From the cell containing the given text, extract its center point as [X, Y] coordinate. 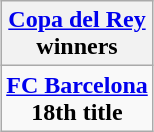
Copa del Reywinners [78, 34]
FC Barcelona18th title [78, 98]
